Locate the cell with the specified text and output its [x, y] center coordinate. 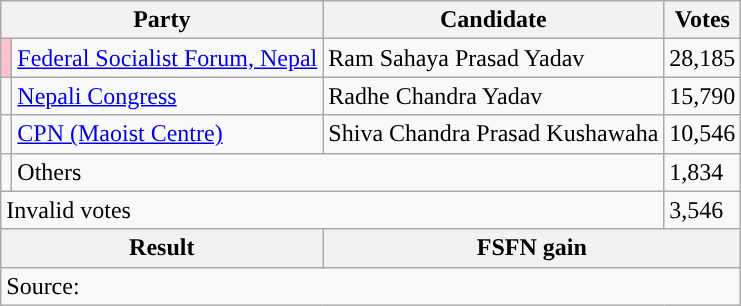
Others [338, 172]
Candidate [494, 20]
1,834 [702, 172]
10,546 [702, 134]
Radhe Chandra Yadav [494, 96]
Nepali Congress [168, 96]
Party [162, 20]
Invalid votes [332, 210]
CPN (Maoist Centre) [168, 134]
Shiva Chandra Prasad Kushawaha [494, 134]
Votes [702, 20]
Ram Sahaya Prasad Yadav [494, 58]
15,790 [702, 96]
FSFN gain [532, 248]
Result [162, 248]
3,546 [702, 210]
Federal Socialist Forum, Nepal [168, 58]
Source: [371, 286]
28,185 [702, 58]
